Determine the (x, y) coordinate at the center of the cell enclosing the given text.  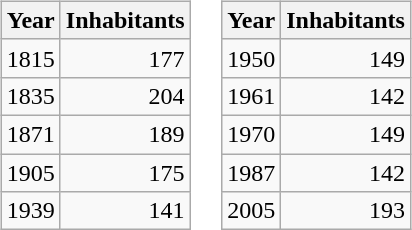
1815 (30, 58)
204 (125, 96)
193 (346, 211)
175 (125, 173)
1970 (252, 134)
2005 (252, 211)
1961 (252, 96)
1905 (30, 173)
1871 (30, 134)
1950 (252, 58)
1835 (30, 96)
189 (125, 134)
1939 (30, 211)
141 (125, 211)
177 (125, 58)
1987 (252, 173)
